Detect which cell encompasses the target text, then output its (X, Y) center coordinate. 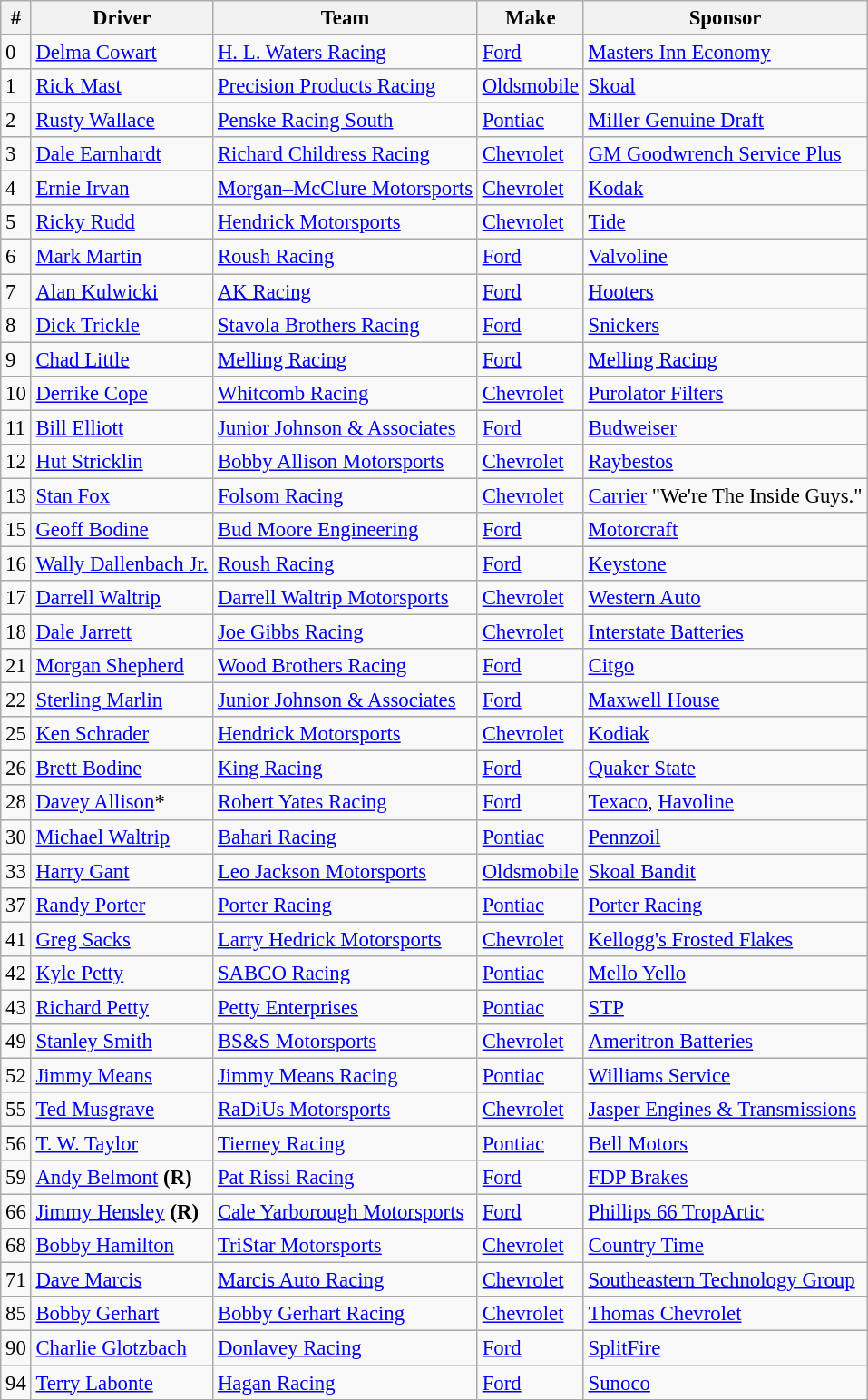
Wally Dallenbach Jr. (122, 563)
Dick Trickle (122, 325)
Dale Jarrett (122, 632)
Leo Jackson Motorsports (346, 871)
56 (16, 1144)
Stavola Brothers Racing (346, 325)
13 (16, 495)
Kodak (726, 189)
Stan Fox (122, 495)
17 (16, 598)
Randy Porter (122, 905)
Ted Musgrave (122, 1110)
Richard Petty (122, 1007)
Dale Earnhardt (122, 154)
Southeastern Technology Group (726, 1280)
Alan Kulwicki (122, 291)
GM Goodwrench Service Plus (726, 154)
Bell Motors (726, 1144)
Thomas Chevrolet (726, 1315)
Folsom Racing (346, 495)
T. W. Taylor (122, 1144)
71 (16, 1280)
41 (16, 939)
Mello Yello (726, 974)
Kodiak (726, 734)
Brett Bodine (122, 769)
Mark Martin (122, 257)
15 (16, 530)
49 (16, 1042)
TriStar Motorsports (346, 1246)
26 (16, 769)
18 (16, 632)
Harry Gant (122, 871)
Purolator Filters (726, 393)
Rusty Wallace (122, 121)
RaDiUs Motorsports (346, 1110)
Country Time (726, 1246)
30 (16, 837)
Hooters (726, 291)
Penske Racing South (346, 121)
Geoff Bodine (122, 530)
Ernie Irvan (122, 189)
Masters Inn Economy (726, 53)
28 (16, 803)
Sunoco (726, 1383)
Ameritron Batteries (726, 1042)
Michael Waltrip (122, 837)
Bobby Hamilton (122, 1246)
Donlavey Racing (346, 1348)
Sponsor (726, 18)
Rick Mast (122, 86)
Miller Genuine Draft (726, 121)
42 (16, 974)
Darrell Waltrip (122, 598)
Morgan–McClure Motorsports (346, 189)
2 (16, 121)
Ken Schrader (122, 734)
Driver (122, 18)
Raybestos (726, 462)
Greg Sacks (122, 939)
Chad Little (122, 359)
Make (530, 18)
Whitcomb Racing (346, 393)
9 (16, 359)
16 (16, 563)
Darrell Waltrip Motorsports (346, 598)
Cale Yarborough Motorsports (346, 1212)
Terry Labonte (122, 1383)
0 (16, 53)
10 (16, 393)
King Racing (346, 769)
STP (726, 1007)
85 (16, 1315)
68 (16, 1246)
Derrike Cope (122, 393)
Jimmy Means Racing (346, 1075)
1 (16, 86)
Hut Stricklin (122, 462)
BS&S Motorsports (346, 1042)
Snickers (726, 325)
Bobby Gerhart Racing (346, 1315)
59 (16, 1178)
94 (16, 1383)
Bud Moore Engineering (346, 530)
Skoal (726, 86)
Richard Childress Racing (346, 154)
Delma Cowart (122, 53)
Interstate Batteries (726, 632)
Dave Marcis (122, 1280)
Citgo (726, 666)
Morgan Shepherd (122, 666)
Pat Rissi Racing (346, 1178)
Phillips 66 TropArtic (726, 1212)
Bill Elliott (122, 427)
25 (16, 734)
Bahari Racing (346, 837)
Petty Enterprises (346, 1007)
Quaker State (726, 769)
12 (16, 462)
Pennzoil (726, 837)
Bobby Allison Motorsports (346, 462)
Motorcraft (726, 530)
SABCO Racing (346, 974)
Hagan Racing (346, 1383)
55 (16, 1110)
Andy Belmont (R) (122, 1178)
Joe Gibbs Racing (346, 632)
Wood Brothers Racing (346, 666)
Carrier "We're The Inside Guys." (726, 495)
Charlie Glotzbach (122, 1348)
Robert Yates Racing (346, 803)
FDP Brakes (726, 1178)
Skoal Bandit (726, 871)
Precision Products Racing (346, 86)
Jimmy Means (122, 1075)
21 (16, 666)
Sterling Marlin (122, 700)
11 (16, 427)
4 (16, 189)
Bobby Gerhart (122, 1315)
Davey Allison* (122, 803)
Jasper Engines & Transmissions (726, 1110)
Ricky Rudd (122, 222)
22 (16, 700)
66 (16, 1212)
43 (16, 1007)
AK Racing (346, 291)
5 (16, 222)
37 (16, 905)
# (16, 18)
Keystone (726, 563)
8 (16, 325)
90 (16, 1348)
Tierney Racing (346, 1144)
Budweiser (726, 427)
H. L. Waters Racing (346, 53)
Stanley Smith (122, 1042)
3 (16, 154)
33 (16, 871)
Team (346, 18)
SplitFire (726, 1348)
Texaco, Havoline (726, 803)
Maxwell House (726, 700)
Kellogg's Frosted Flakes (726, 939)
6 (16, 257)
Kyle Petty (122, 974)
Jimmy Hensley (R) (122, 1212)
52 (16, 1075)
Williams Service (726, 1075)
Larry Hedrick Motorsports (346, 939)
Western Auto (726, 598)
Marcis Auto Racing (346, 1280)
Tide (726, 222)
Valvoline (726, 257)
7 (16, 291)
